Determine the (X, Y) coordinate at the center of the cell enclosing the given text.  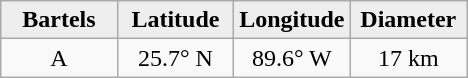
Longitude (292, 20)
Diameter (408, 20)
Bartels (59, 20)
17 km (408, 58)
A (59, 58)
25.7° N (175, 58)
Latitude (175, 20)
89.6° W (292, 58)
